Pinpoint the cell where the given text exists, returning its (x, y) midpoint coordinate. 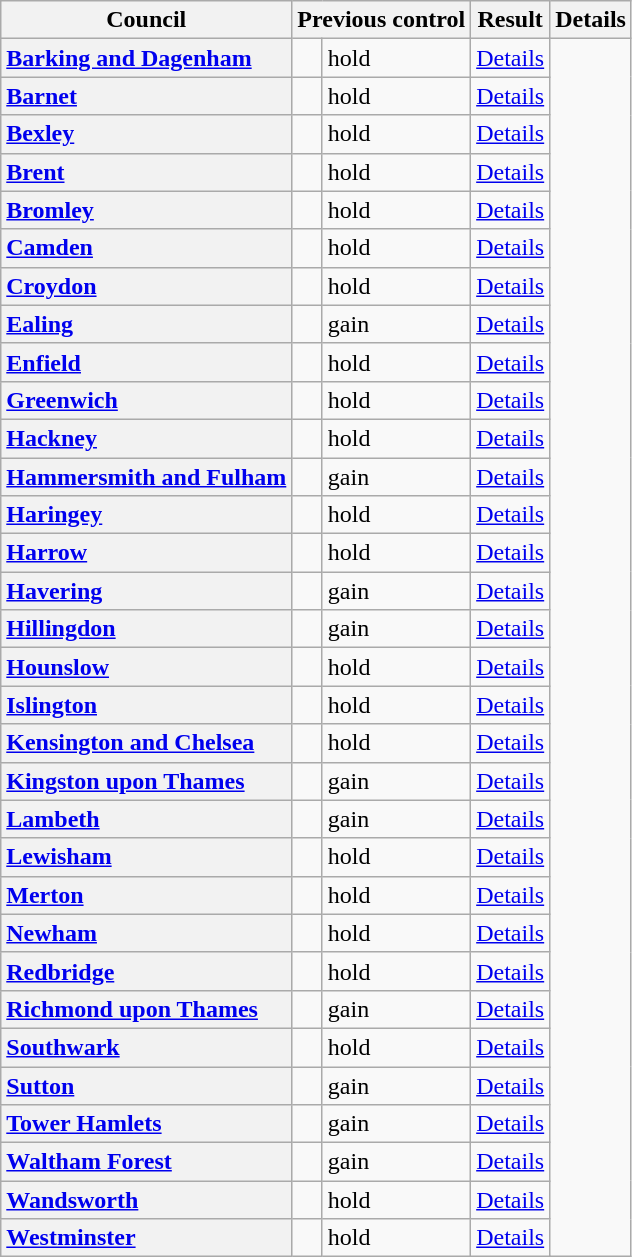
Hammersmith and Fulham (146, 477)
Richmond upon Thames (146, 1009)
Greenwich (146, 400)
Newham (146, 933)
Lewisham (146, 857)
Kensington and Chelsea (146, 743)
Wandsworth (146, 1200)
Barking and Dagenham (146, 58)
Result (510, 20)
Barnet (146, 96)
Bromley (146, 210)
Waltham Forest (146, 1162)
Tower Hamlets (146, 1124)
Islington (146, 705)
Hackney (146, 438)
Croydon (146, 286)
Westminster (146, 1238)
Havering (146, 591)
Previous control (382, 20)
Hillingdon (146, 629)
Lambeth (146, 819)
Camden (146, 248)
Haringey (146, 515)
Merton (146, 895)
Brent (146, 172)
Harrow (146, 553)
Sutton (146, 1085)
Bexley (146, 134)
Redbridge (146, 971)
Kingston upon Thames (146, 781)
Ealing (146, 324)
Council (146, 20)
Southwark (146, 1047)
Enfield (146, 362)
Hounslow (146, 667)
